Return (x, y) of the center of cell containing provided text 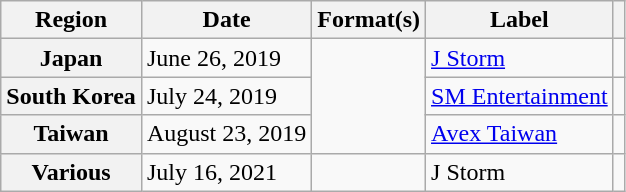
Avex Taiwan (520, 134)
Taiwan (72, 134)
South Korea (72, 96)
Label (520, 20)
June 26, 2019 (226, 58)
July 16, 2021 (226, 172)
August 23, 2019 (226, 134)
July 24, 2019 (226, 96)
Format(s) (369, 20)
SM Entertainment (520, 96)
Region (72, 20)
Various (72, 172)
Date (226, 20)
Japan (72, 58)
